Extract the [X, Y] coordinate from the center of the cell holding the provided text.  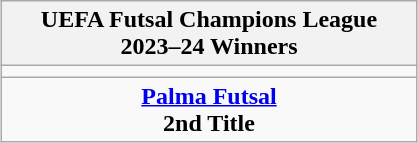
UEFA Futsal Champions League 2023–24 Winners [209, 34]
Palma Futsal 2nd Title [209, 110]
